Provide the (x, y) coordinate of the cell's center where the given text is located.  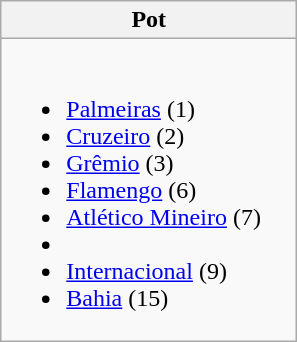
Pot (149, 20)
Palmeiras (1) Cruzeiro (2) Grêmio (3) Flamengo (6) Atlético Mineiro (7) Internacional (9) Bahia (15) (149, 190)
